Output the (X, Y) coordinate of the center of the cell containing the given text.  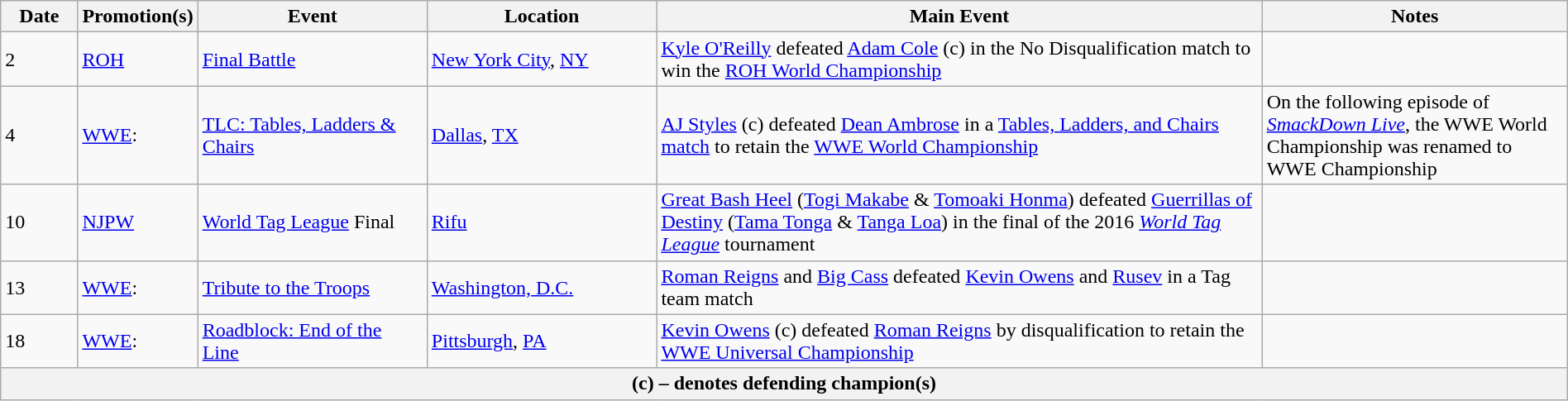
18 (40, 341)
2 (40, 60)
Promotion(s) (137, 17)
Notes (1414, 17)
On the following episode of SmackDown Live, the WWE World Championship was renamed to WWE Championship (1414, 136)
(c) – denotes defending champion(s) (784, 384)
NJPW (137, 222)
Location (542, 17)
Roman Reigns and Big Cass defeated Kevin Owens and Rusev in a Tag team match (959, 288)
Kevin Owens (c) defeated Roman Reigns by disqualification to retain the WWE Universal Championship (959, 341)
4 (40, 136)
AJ Styles (c) defeated Dean Ambrose in a Tables, Ladders, and Chairs match to retain the WWE World Championship (959, 136)
Main Event (959, 17)
Tribute to the Troops (313, 288)
Date (40, 17)
Kyle O'Reilly defeated Adam Cole (c) in the No Disqualification match to win the ROH World Championship (959, 60)
ROH (137, 60)
Pittsburgh, PA (542, 341)
Roadblock: End of the Line (313, 341)
Rifu (542, 222)
10 (40, 222)
World Tag League Final (313, 222)
13 (40, 288)
New York City, NY (542, 60)
Washington, D.C. (542, 288)
Final Battle (313, 60)
TLC: Tables, Ladders & Chairs (313, 136)
Dallas, TX (542, 136)
Event (313, 17)
